From the cell containing the given text, extract its center point as [X, Y] coordinate. 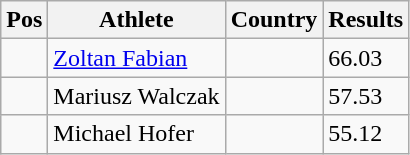
57.53 [366, 96]
Zoltan Fabian [136, 58]
Mariusz Walczak [136, 96]
Pos [24, 20]
Results [366, 20]
Athlete [136, 20]
66.03 [366, 58]
55.12 [366, 134]
Michael Hofer [136, 134]
Country [274, 20]
